Extract the [x, y] coordinate from the center of the cell holding the provided text.  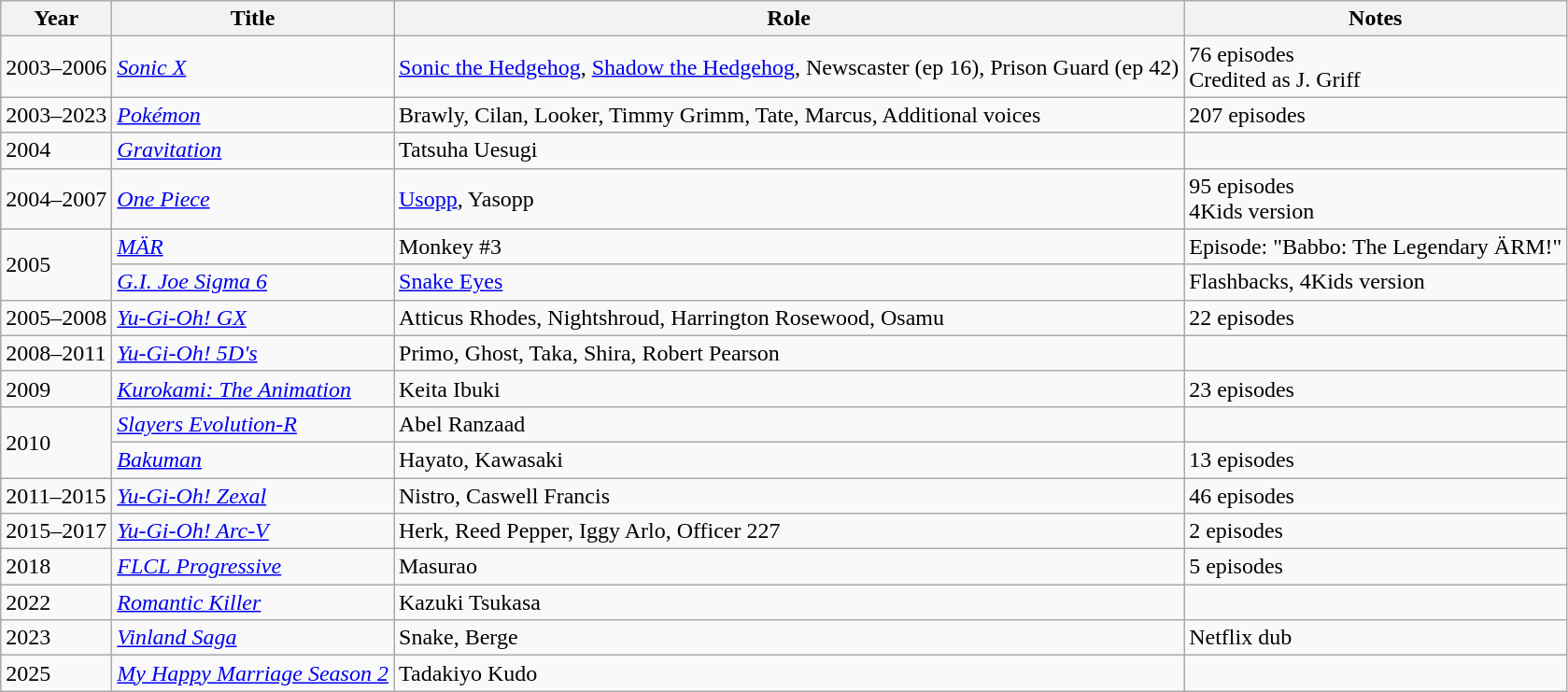
Snake, Berge [789, 638]
2009 [56, 388]
2004–2007 [56, 198]
Sonic X [253, 67]
207 episodes [1376, 115]
2008–2011 [56, 353]
95 episodes4Kids version [1376, 198]
2004 [56, 150]
13 episodes [1376, 459]
Slayers Evolution-R [253, 424]
2025 [56, 673]
2023 [56, 638]
Gravitation [253, 150]
Tadakiyo Kudo [789, 673]
2018 [56, 567]
Primo, Ghost, Taka, Shira, Robert Pearson [789, 353]
Notes [1376, 19]
Pokémon [253, 115]
2010 [56, 442]
Keita Ibuki [789, 388]
Abel Ranzaad [789, 424]
2003–2006 [56, 67]
76 episodesCredited as J. Griff [1376, 67]
5 episodes [1376, 567]
2 episodes [1376, 531]
Kurokami: The Animation [253, 388]
Yu-Gi-Oh! Zexal [253, 496]
Sonic the Hedgehog, Shadow the Hedgehog, Newscaster (ep 16), Prison Guard (ep 42) [789, 67]
Netflix dub [1376, 638]
23 episodes [1376, 388]
2005–2008 [56, 318]
2003–2023 [56, 115]
Title [253, 19]
Snake Eyes [789, 282]
Usopp, Yasopp [789, 198]
Atticus Rhodes, Nightshroud, Harrington Rosewood, Osamu [789, 318]
Hayato, Kawasaki [789, 459]
Bakuman [253, 459]
Monkey #3 [789, 247]
Yu-Gi-Oh! Arc-V [253, 531]
FLCL Progressive [253, 567]
Brawly, Cilan, Looker, Timmy Grimm, Tate, Marcus, Additional voices [789, 115]
One Piece [253, 198]
Nistro, Caswell Francis [789, 496]
Yu-Gi-Oh! GX [253, 318]
MÄR [253, 247]
Kazuki Tsukasa [789, 602]
Yu-Gi-Oh! 5D's [253, 353]
46 episodes [1376, 496]
Romantic Killer [253, 602]
Role [789, 19]
2011–2015 [56, 496]
Vinland Saga [253, 638]
Episode: "Babbo: The Legendary ÄRM!" [1376, 247]
Herk, Reed Pepper, Iggy Arlo, Officer 227 [789, 531]
Flashbacks, 4Kids version [1376, 282]
2005 [56, 264]
Tatsuha Uesugi [789, 150]
22 episodes [1376, 318]
2022 [56, 602]
Masurao [789, 567]
G.I. Joe Sigma 6 [253, 282]
My Happy Marriage Season 2 [253, 673]
Year [56, 19]
2015–2017 [56, 531]
